Return the [X, Y] coordinate for the center point of the cell that contains the specified text.  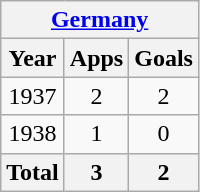
Goals [164, 58]
1937 [33, 96]
1938 [33, 134]
0 [164, 134]
1 [96, 134]
Total [33, 172]
Germany [100, 20]
3 [96, 172]
Apps [96, 58]
Year [33, 58]
